Pinpoint the cell where the given text exists, returning its (x, y) midpoint coordinate. 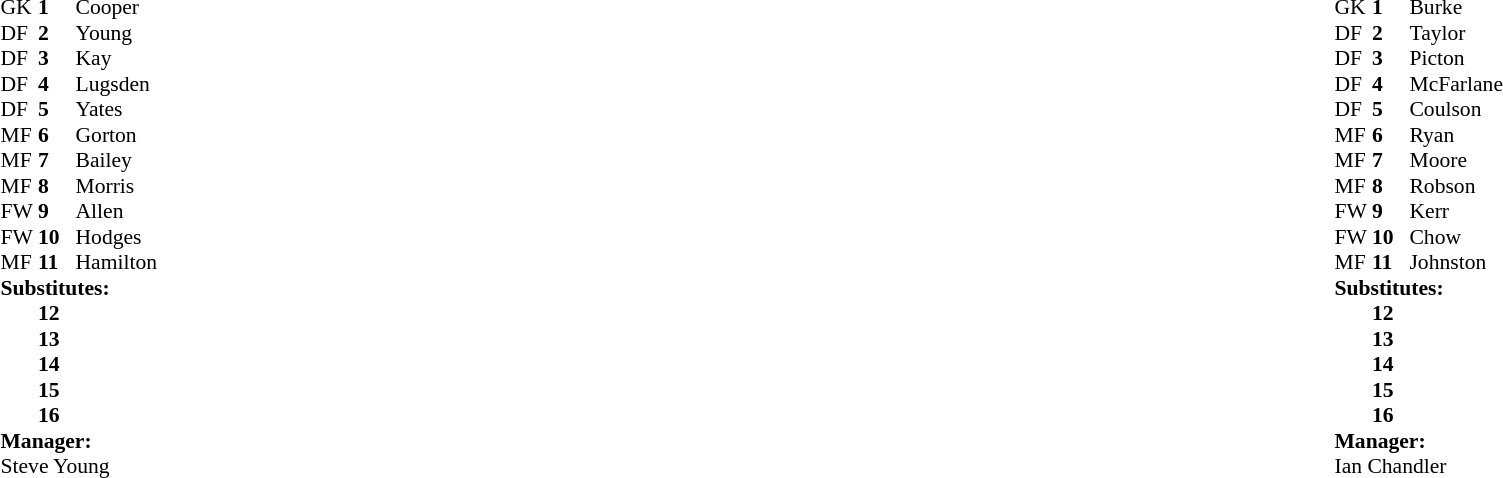
Hodges (117, 237)
Johnston (1456, 263)
Kerr (1456, 211)
Hamilton (117, 263)
Coulson (1456, 109)
Robson (1456, 186)
Yates (117, 109)
Taylor (1456, 33)
Chow (1456, 237)
Moore (1456, 161)
Lugsden (117, 84)
Ryan (1456, 135)
Gorton (117, 135)
Young (117, 33)
Picton (1456, 59)
Bailey (117, 161)
Morris (117, 186)
Allen (117, 211)
McFarlane (1456, 84)
Kay (117, 59)
